Return the (X, Y) coordinate for the center point of the cell that contains the specified text.  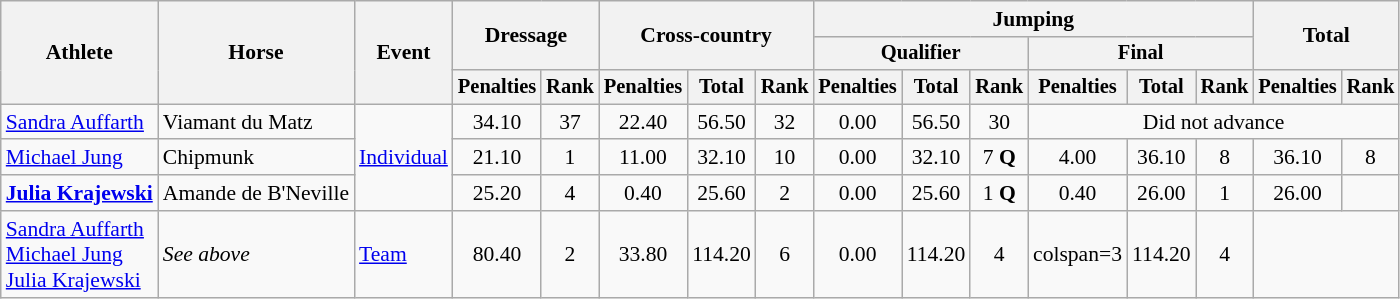
7 Q (999, 158)
Athlete (80, 52)
30 (999, 122)
Dressage (526, 36)
Jumping (1033, 19)
Cross-country (706, 36)
Michael Jung (80, 158)
Horse (256, 52)
22.40 (643, 122)
11.00 (643, 158)
Amande de B'Neville (256, 193)
4.00 (1078, 158)
6 (785, 254)
Sandra Auffarth (80, 122)
Team (404, 254)
Individual (404, 158)
1 Q (999, 193)
Chipmunk (256, 158)
Viamant du Matz (256, 122)
Final (1140, 54)
Julia Krajewski (80, 193)
Did not advance (1214, 122)
Qualifier (920, 54)
10 (785, 158)
Event (404, 52)
21.10 (497, 158)
37 (570, 122)
Sandra AuffarthMichael JungJulia Krajewski (80, 254)
33.80 (643, 254)
80.40 (497, 254)
32 (785, 122)
34.10 (497, 122)
25.20 (497, 193)
See above (256, 254)
colspan=3 (1078, 254)
